Scan for the cell matching the given text and deliver its (X, Y) coordinate at center. 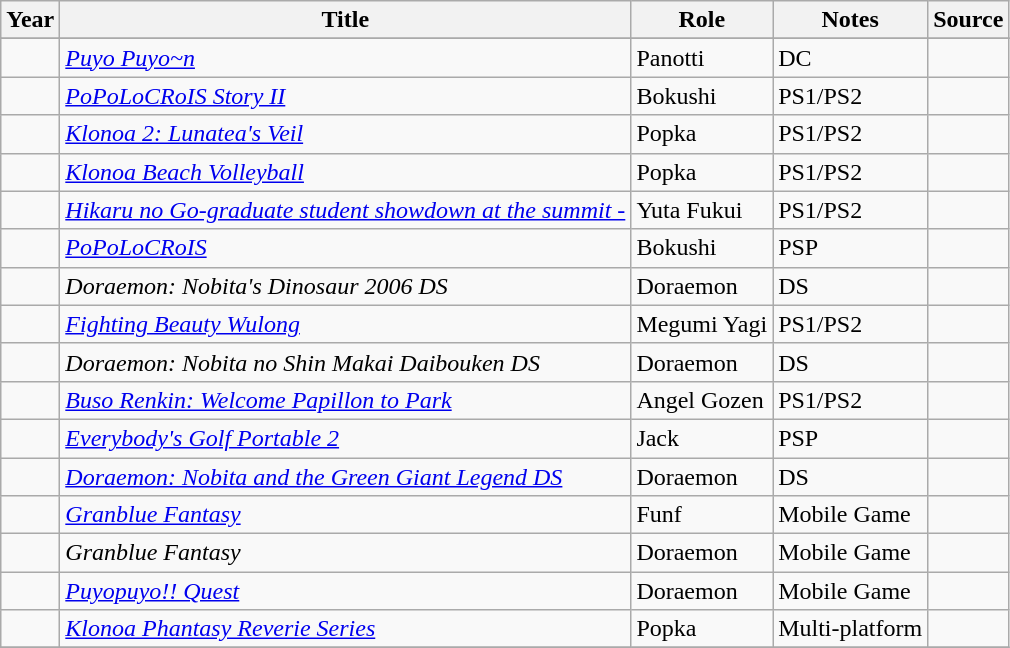
Fighting Beauty Wulong (346, 324)
PoPoLoCRoIS (346, 248)
Megumi Yagi (702, 324)
Klonoa Beach Volleyball (346, 172)
Puyopuyo!! Quest (346, 591)
Angel Gozen (702, 400)
Source (968, 20)
Doraemon: Nobita no Shin Makai Daibouken DS (346, 362)
Hikaru no Go-graduate student showdown at the summit - (346, 210)
Klonoa Phantasy Reverie Series (346, 629)
Multi-platform (850, 629)
PoPoLoCRoIS Story II (346, 96)
Role (702, 20)
Yuta Fukui (702, 210)
Puyo Puyo~n (346, 58)
Buso Renkin: Welcome Papillon to Park (346, 400)
Doraemon: Nobita's Dinosaur 2006 DS (346, 286)
Panotti (702, 58)
DC (850, 58)
Title (346, 20)
Notes (850, 20)
Jack (702, 438)
Klonoa 2: Lunatea's Veil (346, 134)
Year (30, 20)
Doraemon: Nobita and the Green Giant Legend DS (346, 477)
Funf (702, 515)
Everybody's Golf Portable 2 (346, 438)
